Pinpoint the cell where the given text exists, returning its [x, y] midpoint coordinate. 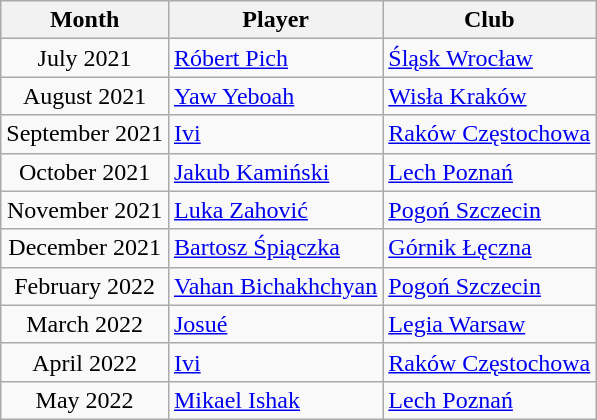
Vahan Bichakhchyan [275, 286]
December 2021 [85, 248]
Wisła Kraków [490, 96]
Luka Zahović [275, 210]
Mikael Ishak [275, 400]
February 2022 [85, 286]
September 2021 [85, 134]
Jakub Kamiński [275, 172]
July 2021 [85, 58]
October 2021 [85, 172]
Yaw Yeboah [275, 96]
Bartosz Śpiączka [275, 248]
Player [275, 20]
March 2022 [85, 324]
Róbert Pich [275, 58]
Josué [275, 324]
Club [490, 20]
May 2022 [85, 400]
Month [85, 20]
Śląsk Wrocław [490, 58]
April 2022 [85, 362]
Legia Warsaw [490, 324]
Górnik Łęczna [490, 248]
August 2021 [85, 96]
November 2021 [85, 210]
